Detect which cell encompasses the target text, then output its (x, y) center coordinate. 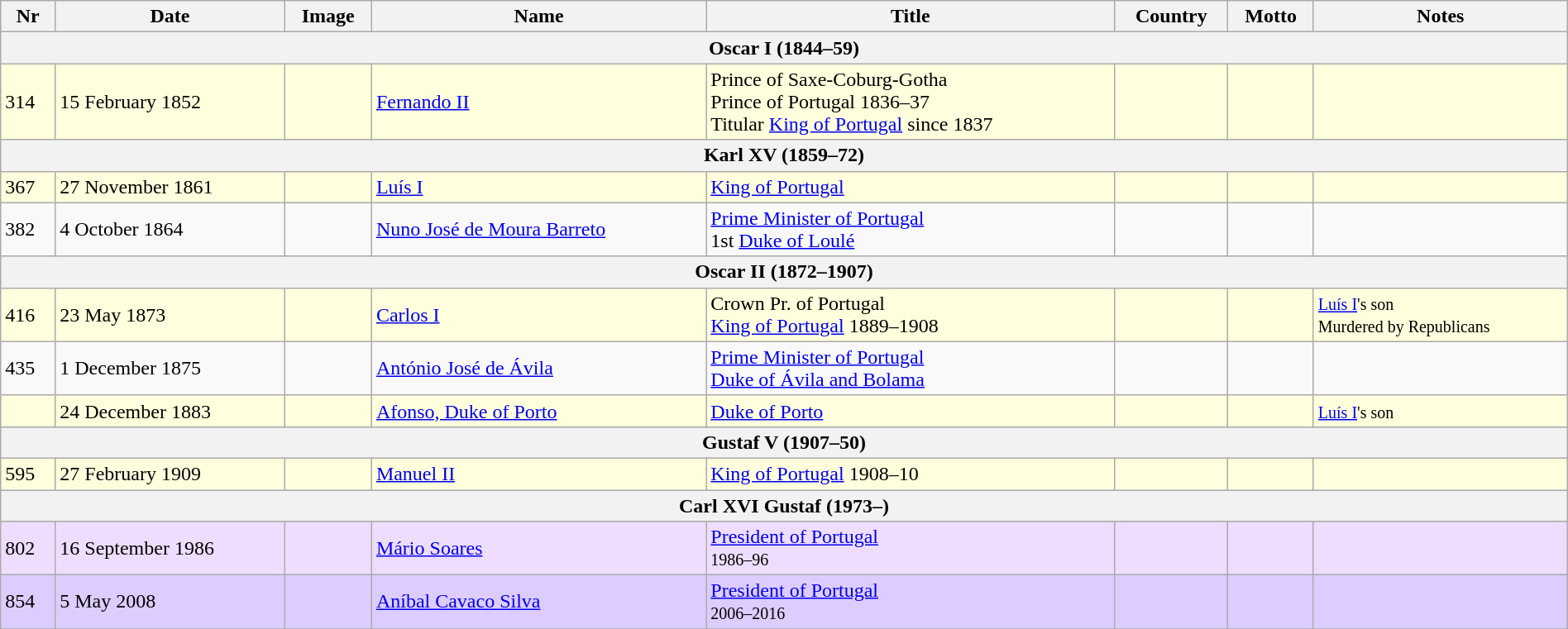
24 December 1883 (170, 411)
Carl XVI Gustaf (1973–) (784, 505)
595 (28, 474)
Manuel II (538, 474)
Prime Minister of PortugalDuke of Ávila and Bolama (911, 369)
Mário Soares (538, 549)
Country (1171, 17)
16 September 1986 (170, 549)
Name (538, 17)
King of Portugal (911, 187)
15 February 1852 (170, 102)
Fernando II (538, 102)
Carlos I (538, 314)
Image (327, 17)
Nr (28, 17)
802 (28, 549)
President of Portugal2006–2016 (911, 602)
Title (911, 17)
Luís I's son (1441, 411)
1 December 1875 (170, 369)
Afonso, Duke of Porto (538, 411)
Luís I's sonMurdered by Republicans (1441, 314)
Luís I (538, 187)
President of Portugal1986–96 (911, 549)
Gustaf V (1907–50) (784, 442)
Prince of Saxe-Coburg-GothaPrince of Portugal 1836–37Titular King of Portugal since 1837 (911, 102)
Prime Minister of Portugal 1st Duke of Loulé (911, 230)
Duke of Porto (911, 411)
382 (28, 230)
Motto (1270, 17)
314 (28, 102)
Nuno José de Moura Barreto (538, 230)
António José de Ávila (538, 369)
854 (28, 602)
King of Portugal 1908–10 (911, 474)
435 (28, 369)
Notes (1441, 17)
4 October 1864 (170, 230)
Crown Pr. of Portugal King of Portugal 1889–1908 (911, 314)
27 February 1909 (170, 474)
Aníbal Cavaco Silva (538, 602)
Oscar I (1844–59) (784, 48)
367 (28, 187)
5 May 2008 (170, 602)
416 (28, 314)
Oscar II (1872–1907) (784, 272)
Karl XV (1859–72) (784, 155)
23 May 1873 (170, 314)
27 November 1861 (170, 187)
Date (170, 17)
